Search for the cell housing the specified text and yield its [X, Y] center coordinate. 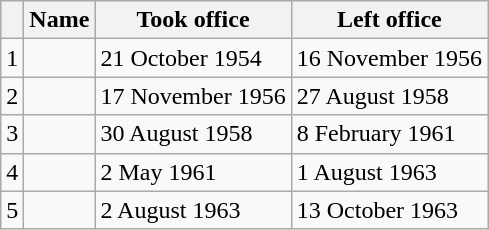
Left office [389, 20]
30 August 1958 [193, 134]
17 November 1956 [193, 96]
16 November 1956 [389, 58]
2 May 1961 [193, 172]
2 [12, 96]
1 August 1963 [389, 172]
4 [12, 172]
2 August 1963 [193, 210]
1 [12, 58]
3 [12, 134]
8 February 1961 [389, 134]
13 October 1963 [389, 210]
Took office [193, 20]
5 [12, 210]
21 October 1954 [193, 58]
Name [60, 20]
27 August 1958 [389, 96]
